Determine the (x, y) coordinate at the center of the cell enclosing the given text.  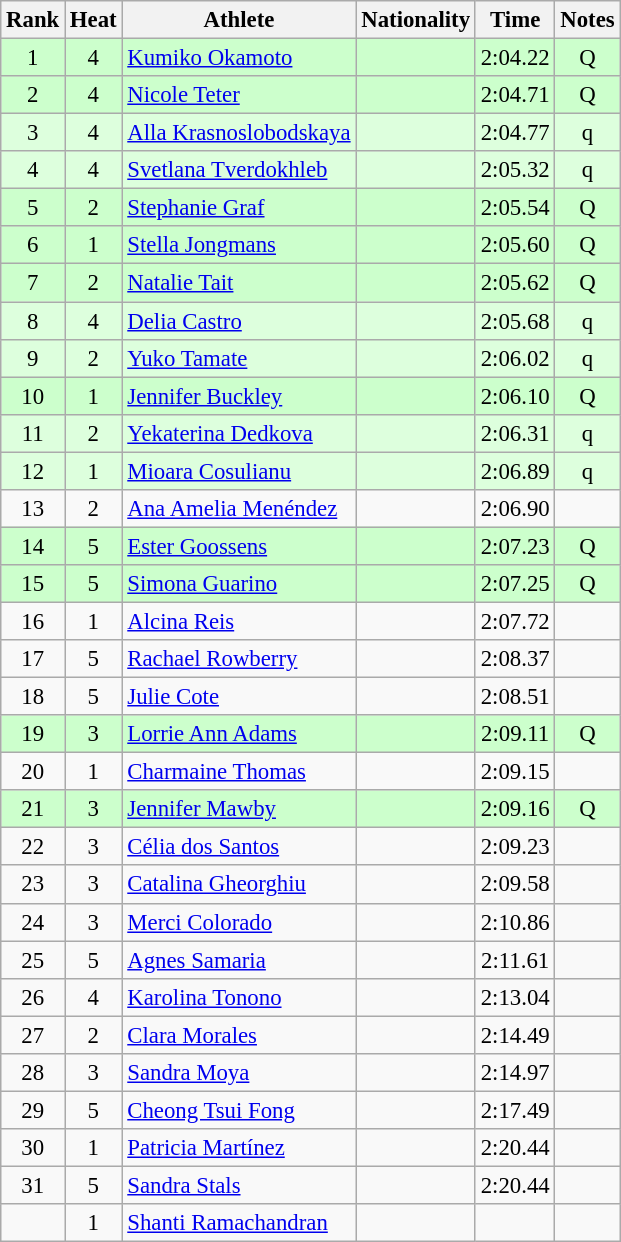
Stephanie Graf (239, 208)
Julie Cote (239, 697)
2:06.90 (515, 509)
2:08.51 (515, 697)
Clara Morales (239, 1035)
Sandra Stals (239, 1185)
2:11.61 (515, 960)
2:05.62 (515, 283)
2:13.04 (515, 997)
Alcina Reis (239, 621)
Simona Guarino (239, 584)
19 (33, 734)
Rachael Rowberry (239, 659)
Célia dos Santos (239, 847)
Notes (588, 20)
10 (33, 396)
2:04.22 (515, 58)
Nicole Teter (239, 95)
22 (33, 847)
2:06.02 (515, 358)
2:04.71 (515, 95)
2:10.86 (515, 922)
2:05.60 (515, 245)
Stella Jongmans (239, 245)
Heat (94, 20)
Sandra Moya (239, 1073)
2:06.89 (515, 471)
13 (33, 509)
29 (33, 1110)
Ester Goossens (239, 546)
Mioara Cosulianu (239, 471)
7 (33, 283)
Merci Colorado (239, 922)
15 (33, 584)
Catalina Gheorghiu (239, 885)
Time (515, 20)
31 (33, 1185)
2:05.68 (515, 321)
20 (33, 772)
25 (33, 960)
2:07.72 (515, 621)
2:09.23 (515, 847)
9 (33, 358)
24 (33, 922)
23 (33, 885)
Patricia Martínez (239, 1148)
Cheong Tsui Fong (239, 1110)
30 (33, 1148)
2:06.10 (515, 396)
2:07.25 (515, 584)
Charmaine Thomas (239, 772)
Yuko Tamate (239, 358)
Athlete (239, 20)
Karolina Tonono (239, 997)
11 (33, 433)
2:06.31 (515, 433)
21 (33, 809)
Delia Castro (239, 321)
Yekaterina Dedkova (239, 433)
2:17.49 (515, 1110)
2:09.16 (515, 809)
12 (33, 471)
2:05.54 (515, 208)
Kumiko Okamoto (239, 58)
Shanti Ramachandran (239, 1223)
8 (33, 321)
Ana Amelia Menéndez (239, 509)
2:04.77 (515, 133)
6 (33, 245)
2:09.58 (515, 885)
14 (33, 546)
Natalie Tait (239, 283)
Alla Krasnoslobodskaya (239, 133)
2:08.37 (515, 659)
2:14.49 (515, 1035)
2:14.97 (515, 1073)
17 (33, 659)
16 (33, 621)
2:09.15 (515, 772)
2:05.32 (515, 170)
27 (33, 1035)
Nationality (416, 20)
18 (33, 697)
2:09.11 (515, 734)
28 (33, 1073)
2:07.23 (515, 546)
Lorrie Ann Adams (239, 734)
Rank (33, 20)
Svetlana Tverdokhleb (239, 170)
Jennifer Mawby (239, 809)
26 (33, 997)
Agnes Samaria (239, 960)
Jennifer Buckley (239, 396)
